Search for the cell housing the specified text and yield its (x, y) center coordinate. 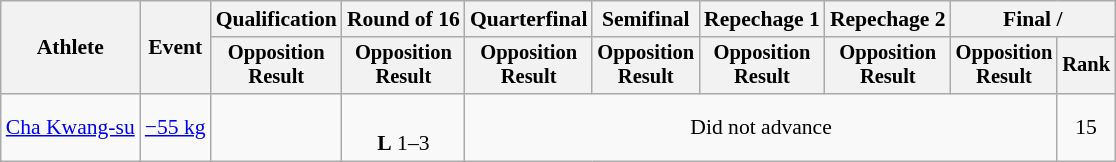
Did not advance (761, 128)
Quarterfinal (529, 19)
Semifinal (646, 19)
Repechage 1 (762, 19)
15 (1086, 128)
Repechage 2 (888, 19)
L 1–3 (404, 128)
Final / (1033, 19)
Qualification (276, 19)
Athlete (70, 48)
Round of 16 (404, 19)
Event (176, 48)
Cha Kwang-su (70, 128)
Rank (1086, 66)
−55 kg (176, 128)
